Pinpoint the cell where the given text exists, returning its (X, Y) midpoint coordinate. 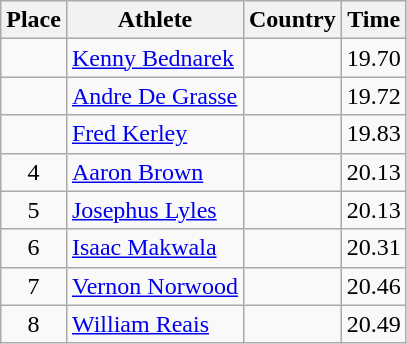
6 (34, 248)
19.70 (374, 58)
Aaron Brown (154, 172)
Kenny Bednarek (154, 58)
7 (34, 286)
William Reais (154, 324)
5 (34, 210)
19.72 (374, 96)
20.49 (374, 324)
Vernon Norwood (154, 286)
4 (34, 172)
Athlete (154, 20)
Country (292, 20)
Josephus Lyles (154, 210)
Place (34, 20)
Isaac Makwala (154, 248)
8 (34, 324)
20.31 (374, 248)
Time (374, 20)
19.83 (374, 134)
Andre De Grasse (154, 96)
Fred Kerley (154, 134)
20.46 (374, 286)
